Output the [x, y] coordinate of the center of the cell containing the given text.  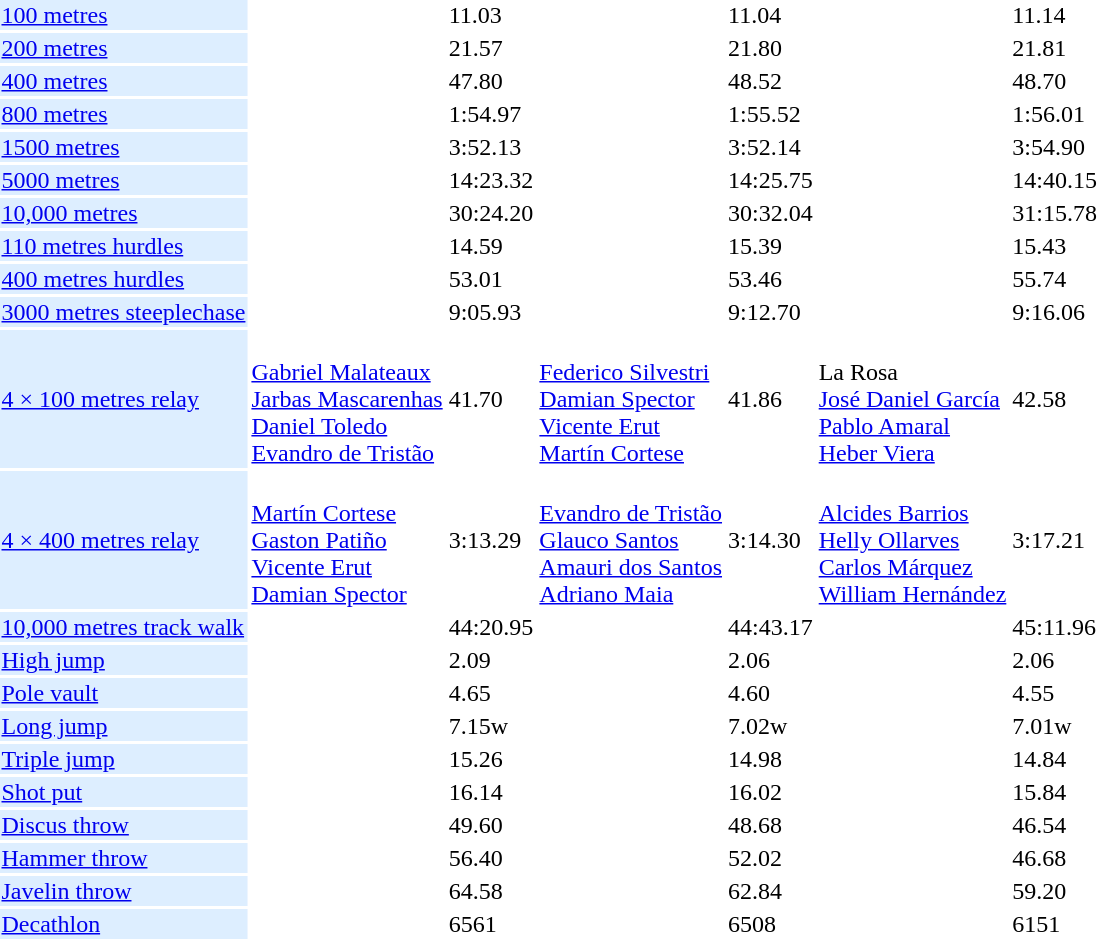
1:55.52 [771, 114]
6508 [771, 924]
4.65 [491, 693]
10,000 metres [124, 213]
Alcides BarriosHelly OllarvesCarlos MárquezWilliam Hernández [912, 540]
11.03 [491, 15]
11.04 [771, 15]
200 metres [124, 48]
4 × 100 metres relay [124, 399]
3:13.29 [491, 540]
41.70 [491, 399]
62.84 [771, 891]
9:12.70 [771, 312]
44:20.95 [491, 627]
Javelin throw [124, 891]
1:54.97 [491, 114]
15.26 [491, 759]
3:14.30 [771, 540]
44:43.17 [771, 627]
21.80 [771, 48]
47.80 [491, 81]
110 metres hurdles [124, 246]
53.01 [491, 279]
14.59 [491, 246]
Decathlon [124, 924]
53.46 [771, 279]
9:05.93 [491, 312]
30:32.04 [771, 213]
800 metres [124, 114]
7.15w [491, 726]
Gabriel MalateauxJarbas MascarenhasDaniel ToledoEvandro de Tristão [347, 399]
3:52.14 [771, 147]
6561 [491, 924]
5000 metres [124, 180]
56.40 [491, 858]
16.02 [771, 792]
10,000 metres track walk [124, 627]
400 metres [124, 81]
3:52.13 [491, 147]
1500 metres [124, 147]
Federico SilvestriDamian SpectorVicente ErutMartín Cortese [631, 399]
High jump [124, 660]
3000 metres steeplechase [124, 312]
64.58 [491, 891]
Long jump [124, 726]
Hammer throw [124, 858]
4.60 [771, 693]
48.68 [771, 825]
15.39 [771, 246]
49.60 [491, 825]
41.86 [771, 399]
30:24.20 [491, 213]
14.98 [771, 759]
14:23.32 [491, 180]
48.52 [771, 81]
52.02 [771, 858]
2.06 [771, 660]
2.09 [491, 660]
Evandro de TristãoGlauco SantosAmauri dos SantosAdriano Maia [631, 540]
14:25.75 [771, 180]
Triple jump [124, 759]
100 metres [124, 15]
Shot put [124, 792]
21.57 [491, 48]
La RosaJosé Daniel GarcíaPablo AmaralHeber Viera [912, 399]
Martín CorteseGaston PatiñoVicente ErutDamian Spector [347, 540]
Pole vault [124, 693]
7.02w [771, 726]
4 × 400 metres relay [124, 540]
16.14 [491, 792]
Discus throw [124, 825]
400 metres hurdles [124, 279]
